Return (x, y) of the center of cell containing provided text 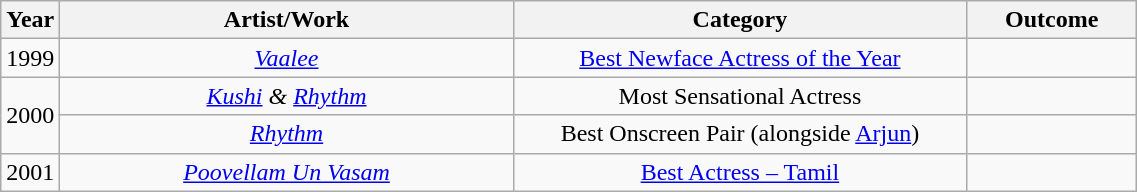
2001 (30, 172)
Vaalee (286, 58)
Best Newface Actress of the Year (740, 58)
Poovellam Un Vasam (286, 172)
2000 (30, 115)
Best Onscreen Pair (alongside Arjun) (740, 134)
Artist/Work (286, 20)
Category (740, 20)
Rhythm (286, 134)
Best Actress – Tamil (740, 172)
Most Sensational Actress (740, 96)
Outcome (1052, 20)
Kushi & Rhythm (286, 96)
1999 (30, 58)
Year (30, 20)
